Scan for the cell matching the given text and deliver its (x, y) coordinate at center. 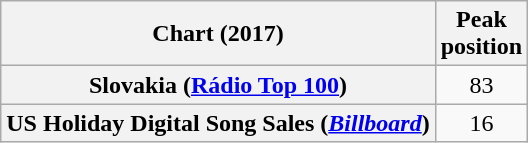
83 (481, 85)
Peak position (481, 34)
16 (481, 123)
Slovakia (Rádio Top 100) (218, 85)
Chart (2017) (218, 34)
US Holiday Digital Song Sales (Billboard) (218, 123)
